Find where the given text appears and provide that cell's center as (x, y) coordinate. 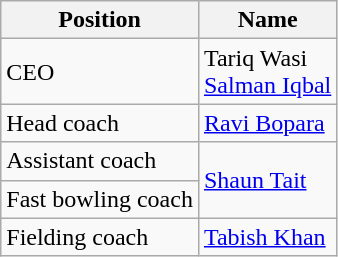
Fielding coach (100, 237)
Tabish Khan (267, 237)
Name (267, 20)
Ravi Bopara (267, 123)
Assistant coach (100, 161)
Shaun Tait (267, 180)
Fast bowling coach (100, 199)
Tariq Wasi Salman Iqbal (267, 72)
CEO (100, 72)
Head coach (100, 123)
Position (100, 20)
